Determine the (X, Y) coordinate at the center of the cell enclosing the given text.  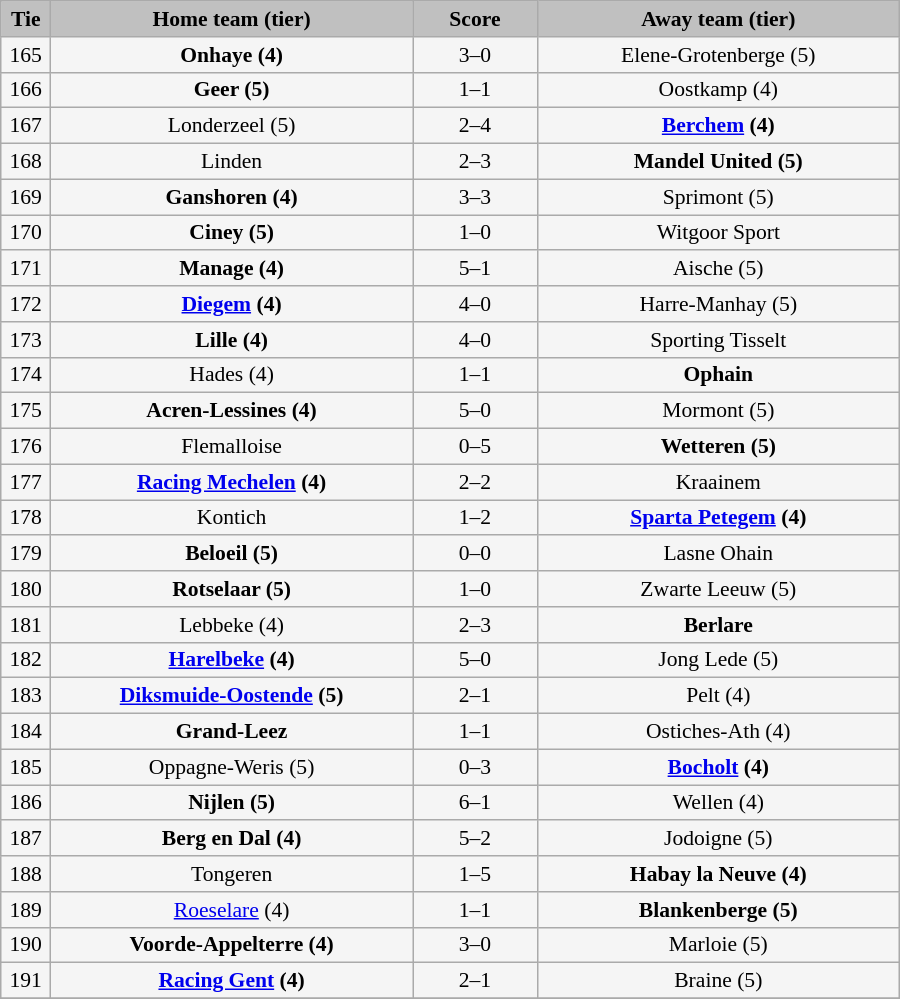
Berg en Dal (4) (232, 839)
184 (26, 732)
Wellen (4) (718, 803)
Ophain (718, 375)
Rotselaar (5) (232, 589)
Braine (5) (718, 981)
171 (26, 269)
Manage (4) (232, 269)
Kontich (232, 518)
Jodoigne (5) (718, 839)
Witgoor Sport (718, 233)
Onhaye (4) (232, 55)
Mandel United (5) (718, 162)
2–4 (476, 126)
Marloie (5) (718, 945)
Racing Gent (4) (232, 981)
Elene-Grotenberge (5) (718, 55)
191 (26, 981)
175 (26, 411)
Nijlen (5) (232, 803)
Londerzeel (5) (232, 126)
3–3 (476, 197)
172 (26, 304)
183 (26, 696)
176 (26, 447)
Home team (tier) (232, 19)
Sporting Tisselt (718, 340)
Aische (5) (718, 269)
166 (26, 90)
2–2 (476, 482)
Oppagne-Weris (5) (232, 767)
177 (26, 482)
Voorde-Appelterre (4) (232, 945)
188 (26, 874)
Sprimont (5) (718, 197)
Jong Lede (5) (718, 660)
Diksmuide-Oostende (5) (232, 696)
185 (26, 767)
Mormont (5) (718, 411)
Blankenberge (5) (718, 910)
Beloeil (5) (232, 554)
1–2 (476, 518)
190 (26, 945)
5–1 (476, 269)
Geer (5) (232, 90)
169 (26, 197)
6–1 (476, 803)
Harre-Manhay (5) (718, 304)
167 (26, 126)
Ostiches-Ath (4) (718, 732)
189 (26, 910)
Berchem (4) (718, 126)
Hades (4) (232, 375)
Kraainem (718, 482)
Tie (26, 19)
Racing Mechelen (4) (232, 482)
Pelt (4) (718, 696)
Lasne Ohain (718, 554)
182 (26, 660)
179 (26, 554)
0–0 (476, 554)
165 (26, 55)
Grand-Leez (232, 732)
Oostkamp (4) (718, 90)
Score (476, 19)
1–5 (476, 874)
Diegem (4) (232, 304)
173 (26, 340)
Ciney (5) (232, 233)
0–5 (476, 447)
178 (26, 518)
Flemalloise (232, 447)
Acren-Lessines (4) (232, 411)
Tongeren (232, 874)
5–2 (476, 839)
Bocholt (4) (718, 767)
Lebbeke (4) (232, 625)
Zwarte Leeuw (5) (718, 589)
Sparta Petegem (4) (718, 518)
187 (26, 839)
Habay la Neuve (4) (718, 874)
Lille (4) (232, 340)
180 (26, 589)
170 (26, 233)
181 (26, 625)
186 (26, 803)
168 (26, 162)
Wetteren (5) (718, 447)
Roeselare (4) (232, 910)
Away team (tier) (718, 19)
Ganshoren (4) (232, 197)
174 (26, 375)
Harelbeke (4) (232, 660)
0–3 (476, 767)
Linden (232, 162)
Berlare (718, 625)
